Search for the cell housing the specified text and yield its [X, Y] center coordinate. 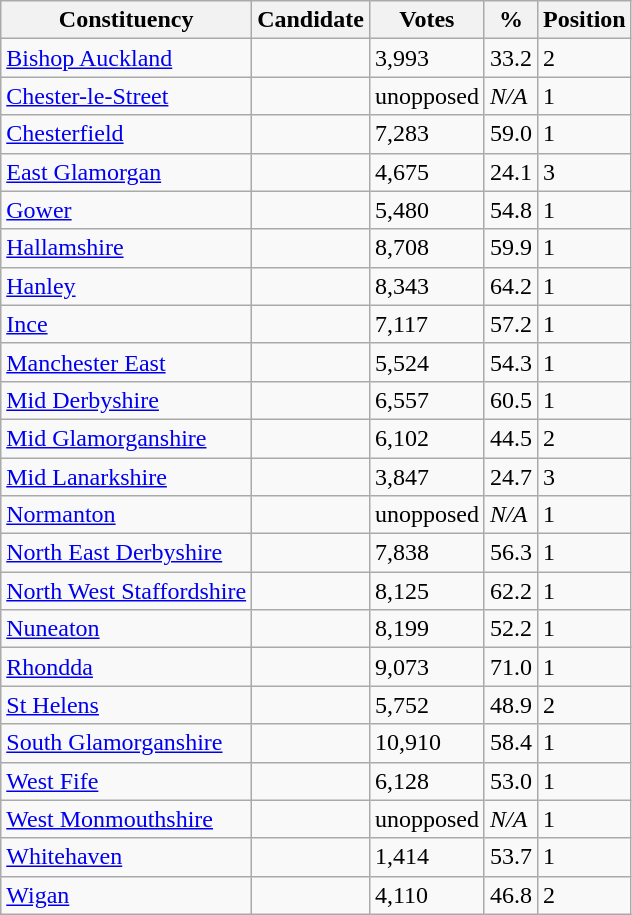
Hallamshire [126, 248]
44.5 [510, 438]
7,838 [426, 553]
54.3 [510, 362]
St Helens [126, 705]
6,557 [426, 400]
54.8 [510, 210]
1,414 [426, 857]
Constituency [126, 20]
53.0 [510, 781]
60.5 [510, 400]
5,524 [426, 362]
Mid Derbyshire [126, 400]
24.1 [510, 172]
Normanton [126, 515]
Wigan [126, 895]
53.7 [510, 857]
Mid Glamorganshire [126, 438]
24.7 [510, 477]
Whitehaven [126, 857]
64.2 [510, 286]
5,480 [426, 210]
Chesterfield [126, 134]
6,128 [426, 781]
Chester-le-Street [126, 96]
46.8 [510, 895]
Ince [126, 324]
Nuneaton [126, 629]
Mid Lanarkshire [126, 477]
3,993 [426, 58]
58.4 [510, 743]
52.2 [510, 629]
71.0 [510, 667]
6,102 [426, 438]
Position [584, 20]
North West Staffordshire [126, 591]
62.2 [510, 591]
7,283 [426, 134]
3,847 [426, 477]
4,110 [426, 895]
Bishop Auckland [126, 58]
8,125 [426, 591]
East Glamorgan [126, 172]
8,199 [426, 629]
48.9 [510, 705]
4,675 [426, 172]
33.2 [510, 58]
59.9 [510, 248]
59.0 [510, 134]
Candidate [311, 20]
10,910 [426, 743]
Rhondda [126, 667]
9,073 [426, 667]
Manchester East [126, 362]
8,343 [426, 286]
West Monmouthshire [126, 819]
57.2 [510, 324]
7,117 [426, 324]
% [510, 20]
8,708 [426, 248]
56.3 [510, 553]
South Glamorganshire [126, 743]
5,752 [426, 705]
Votes [426, 20]
West Fife [126, 781]
Gower [126, 210]
North East Derbyshire [126, 553]
Hanley [126, 286]
